Capture the cell that displays the provided text and extract its [X, Y] central coordinate. 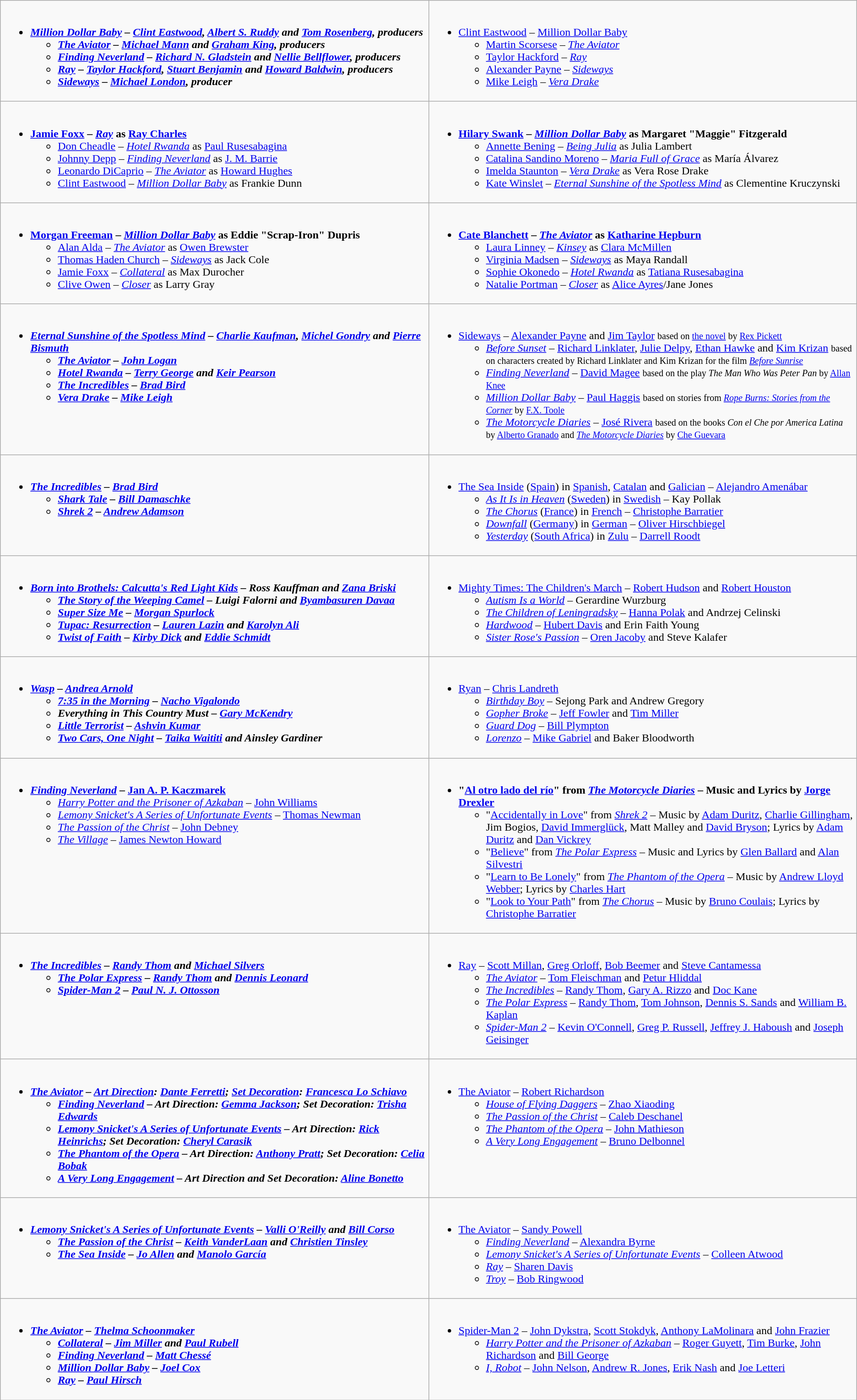
The Incredibles – Randy Thom and Michael SilversThe Polar Express – Randy Thom and Dennis LeonardSpider-Man 2 – Paul N. J. Ottosson [214, 996]
Clint Eastwood – Million Dollar BabyMartin Scorsese – The AviatorTaylor Hackford – RayAlexander Payne – SidewaysMike Leigh – Vera Drake [643, 51]
The Incredibles – Brad BirdShark Tale – Bill DamaschkeShrek 2 – Andrew Adamson [214, 505]
The Aviator – Thelma SchoonmakerCollateral – Jim Miller and Paul RubellFinding Neverland – Matt ChesséMillion Dollar Baby – Joel CoxRay – Paul Hirsch [214, 1349]
